Search for the cell housing the specified text and yield its [X, Y] center coordinate. 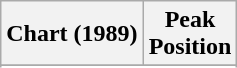
Peak Position [190, 34]
Chart (1989) [72, 34]
